Return (X, Y) of the center of cell containing provided text 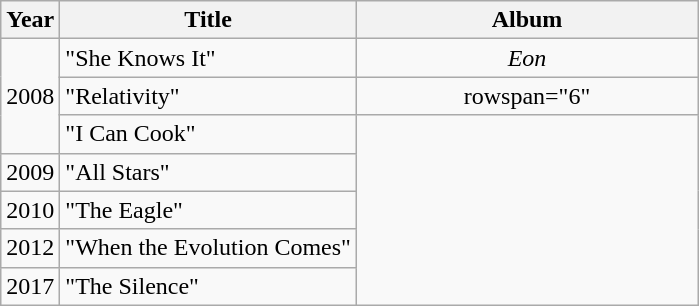
"All Stars" (208, 172)
2017 (30, 286)
"Relativity" (208, 96)
2012 (30, 248)
2008 (30, 96)
"The Eagle" (208, 210)
Album (526, 20)
2010 (30, 210)
"She Knows It" (208, 58)
"When the Evolution Comes" (208, 248)
Title (208, 20)
"I Can Cook" (208, 134)
Year (30, 20)
2009 (30, 172)
rowspan="6" (526, 96)
Eon (526, 58)
"The Silence" (208, 286)
